Pinpoint the cell where the given text exists, returning its [X, Y] midpoint coordinate. 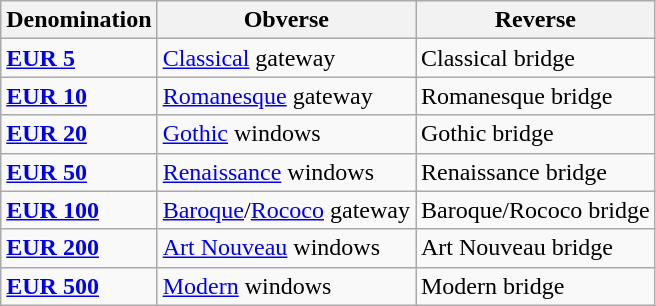
EUR 500 [79, 286]
Art Nouveau bridge [536, 248]
Obverse [286, 20]
Modern bridge [536, 286]
EUR 20 [79, 134]
Denomination [79, 20]
Baroque/Rococo bridge [536, 210]
Art Nouveau windows [286, 248]
Baroque/Rococo gateway [286, 210]
Renaissance windows [286, 172]
EUR 100 [79, 210]
EUR 5 [79, 58]
Modern windows [286, 286]
EUR 10 [79, 96]
Classical bridge [536, 58]
EUR 200 [79, 248]
Gothic bridge [536, 134]
Classical gateway [286, 58]
Reverse [536, 20]
EUR 50 [79, 172]
Gothic windows [286, 134]
Renaissance bridge [536, 172]
Romanesque bridge [536, 96]
Romanesque gateway [286, 96]
